Identify which cell holds the provided text, then report its [X, Y] central coordinate. 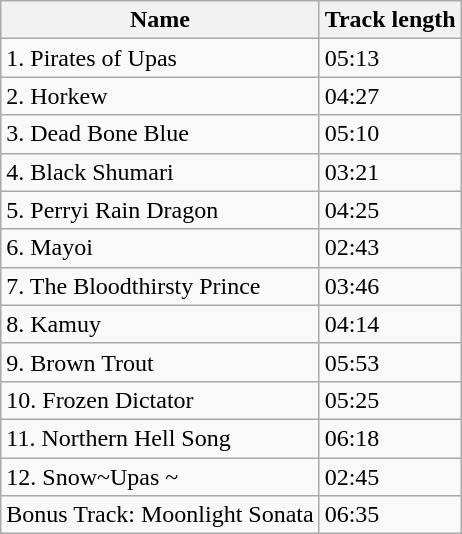
9. Brown Trout [160, 362]
04:25 [390, 210]
2. Horkew [160, 96]
Track length [390, 20]
02:43 [390, 248]
7. The Bloodthirsty Prince [160, 286]
05:53 [390, 362]
Name [160, 20]
06:18 [390, 438]
06:35 [390, 515]
Bonus Track: Moonlight Sonata [160, 515]
8. Kamuy [160, 324]
02:45 [390, 477]
05:13 [390, 58]
05:10 [390, 134]
5. Perryi Rain Dragon [160, 210]
04:27 [390, 96]
4. Black Shumari [160, 172]
03:21 [390, 172]
11. Northern Hell Song [160, 438]
3. Dead Bone Blue [160, 134]
04:14 [390, 324]
1. Pirates of Upas [160, 58]
6. Mayoi [160, 248]
10. Frozen Dictator [160, 400]
12. Snow~Upas ~ [160, 477]
03:46 [390, 286]
05:25 [390, 400]
